Return (x, y) of the center of cell containing provided text 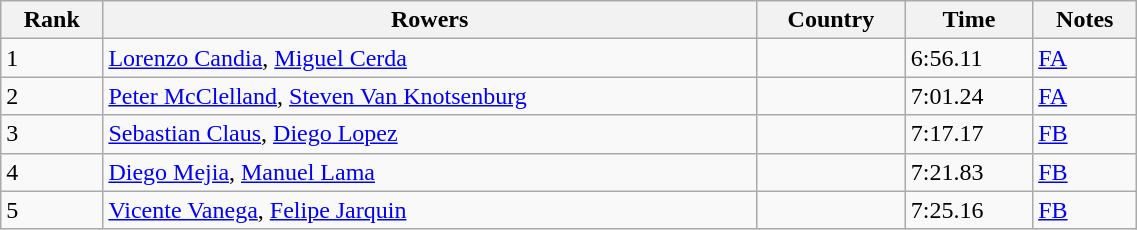
7:01.24 (968, 96)
Time (968, 20)
5 (52, 210)
Notes (1085, 20)
7:21.83 (968, 172)
3 (52, 134)
7:25.16 (968, 210)
Peter McClelland, Steven Van Knotsenburg (430, 96)
Diego Mejia, Manuel Lama (430, 172)
Vicente Vanega, Felipe Jarquin (430, 210)
Lorenzo Candia, Miguel Cerda (430, 58)
1 (52, 58)
Rank (52, 20)
7:17.17 (968, 134)
6:56.11 (968, 58)
Sebastian Claus, Diego Lopez (430, 134)
4 (52, 172)
2 (52, 96)
Country (832, 20)
Rowers (430, 20)
